Pinpoint the cell where the given text exists, returning its [x, y] midpoint coordinate. 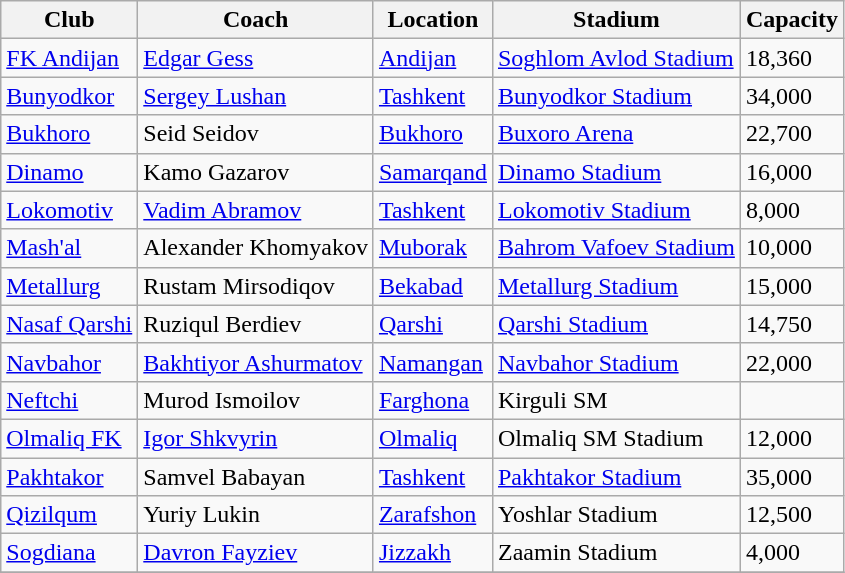
8,000 [792, 210]
Dinamo Stadium [616, 172]
Alexander Khomyakov [256, 248]
Dinamo [70, 172]
Seid Seidov [256, 134]
Bunyodkor [70, 96]
Sergey Lushan [256, 96]
Soghlom Avlod Stadium [616, 58]
Buxoro Arena [616, 134]
Yuriy Lukin [256, 515]
Qarshi Stadium [616, 324]
14,750 [792, 324]
12,000 [792, 438]
Samarqand [432, 172]
34,000 [792, 96]
Stadium [616, 20]
18,360 [792, 58]
Zaamin Stadium [616, 553]
Samvel Babayan [256, 477]
Muborak [432, 248]
Lokomotiv [70, 210]
35,000 [792, 477]
Jizzakh [432, 553]
Pakhtakor Stadium [616, 477]
22,000 [792, 362]
Farghona [432, 400]
Namangan [432, 362]
Murod Ismoilov [256, 400]
Ruziqul Berdiev [256, 324]
Mash'al [70, 248]
Yoshlar Stadium [616, 515]
Andijan [432, 58]
Olmaliq FK [70, 438]
FK Andijan [70, 58]
Igor Shkvyrin [256, 438]
Edgar Gess [256, 58]
Olmaliq [432, 438]
Nasaf Qarshi [70, 324]
Neftchi [70, 400]
Vadim Abramov [256, 210]
Bahrom Vafoev Stadium [616, 248]
Capacity [792, 20]
16,000 [792, 172]
Bekabad [432, 286]
Metallurg [70, 286]
22,700 [792, 134]
Kirguli SM [616, 400]
Navbahor [70, 362]
15,000 [792, 286]
Location [432, 20]
Navbahor Stadium [616, 362]
Metallurg Stadium [616, 286]
4,000 [792, 553]
Bakhtiyor Ashurmatov [256, 362]
Rustam Mirsodiqov [256, 286]
Lokomotiv Stadium [616, 210]
Qizilqum [70, 515]
10,000 [792, 248]
Kamo Gazarov [256, 172]
Davron Fayziev [256, 553]
Olmaliq SM Stadium [616, 438]
Coach [256, 20]
Qarshi [432, 324]
Sogdiana [70, 553]
Bunyodkor Stadium [616, 96]
Club [70, 20]
12,500 [792, 515]
Zarafshon [432, 515]
Pakhtakor [70, 477]
